Extract the [X, Y] coordinate from the center of the cell holding the provided text.  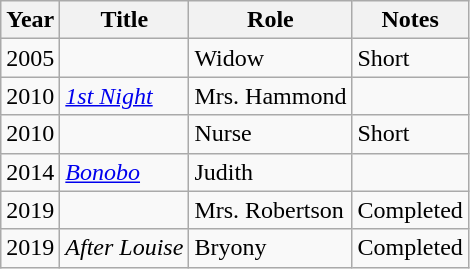
Role [270, 20]
Mrs. Hammond [270, 96]
Year [30, 20]
1st Night [124, 96]
Bonobo [124, 172]
2005 [30, 58]
Nurse [270, 134]
Notes [410, 20]
Title [124, 20]
After Louise [124, 248]
Judith [270, 172]
Mrs. Robertson [270, 210]
Bryony [270, 248]
Widow [270, 58]
2014 [30, 172]
